Scan for the cell matching the given text and deliver its (x, y) coordinate at center. 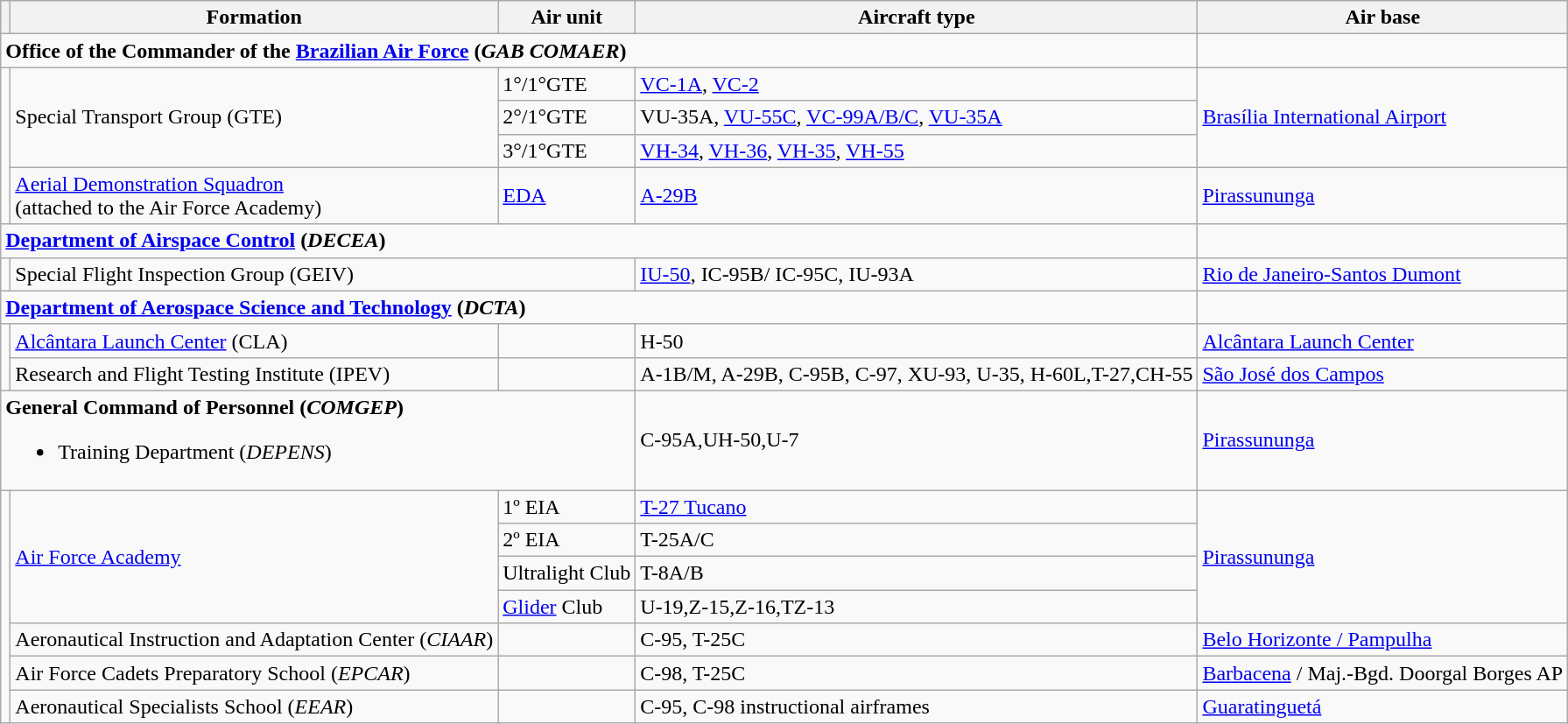
Alcântara Launch Center (1383, 341)
Ultralight Club (567, 573)
Belo Horizonte / Pampulha (1383, 640)
Air unit (567, 18)
IU-50, IC-95B/ IC-95C, IU-93A (917, 274)
Rio de Janeiro-Santos Dumont (1383, 274)
Barbacena / Maj.-Bgd. Doorgal Borges AP (1383, 673)
C-95, T-25C (917, 640)
Research and Flight Testing Institute (IPEV) (254, 374)
Guaratinguetá (1383, 706)
Brasília International Airport (1383, 117)
Air Force Cadets Preparatory School (EPCAR) (254, 673)
2°/1°GTE (567, 117)
T-8A/B (917, 573)
EDA (567, 196)
General Command of Personnel (COMGEP)Training Department (DEPENS) (319, 439)
VU-35A, VU-55C, VC-99A/B/C, VU-35A (917, 117)
C-98, T-25C (917, 673)
C-95, C-98 instructional airframes (917, 706)
A-1B/M, A-29B, C-95B, C-97, XU-93, U-35, H-60L,T-27,CH-55 (917, 374)
Office of the Commander of the Brazilian Air Force (GAB COMAER) (599, 51)
Department of Aerospace Science and Technology (DCTA) (599, 307)
Aeronautical Specialists School (EEAR) (254, 706)
Aeronautical Instruction and Adaptation Center (CIAAR) (254, 640)
Department of Airspace Control (DECEA) (599, 241)
H-50 (917, 341)
VC-1A, VC-2 (917, 84)
2º EIA (567, 540)
Glider Club (567, 607)
Formation (254, 18)
Aircraft type (917, 18)
T-25A/C (917, 540)
Air Force Academy (254, 557)
C-95A,UH-50,U-7 (917, 439)
Air base (1383, 18)
Special Transport Group (GTE) (254, 117)
U-19,Z-15,Z-16,TZ-13 (917, 607)
Aerial Demonstration Squadron(attached to the Air Force Academy) (254, 196)
São José dos Campos (1383, 374)
T-27 Tucano (917, 507)
1°/1°GTE (567, 84)
3°/1°GTE (567, 151)
VH-34, VH-36, VH-35, VH-55 (917, 151)
Alcântara Launch Center (CLA) (254, 341)
1º EIA (567, 507)
A-29B (917, 196)
Special Flight Inspection Group (GEIV) (323, 274)
